From the cell containing the given text, extract its center point as [x, y] coordinate. 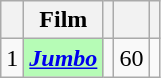
60 [132, 58]
Film [64, 20]
1 [12, 58]
Jumbo [64, 58]
